From the cell containing the given text, extract its center point as [X, Y] coordinate. 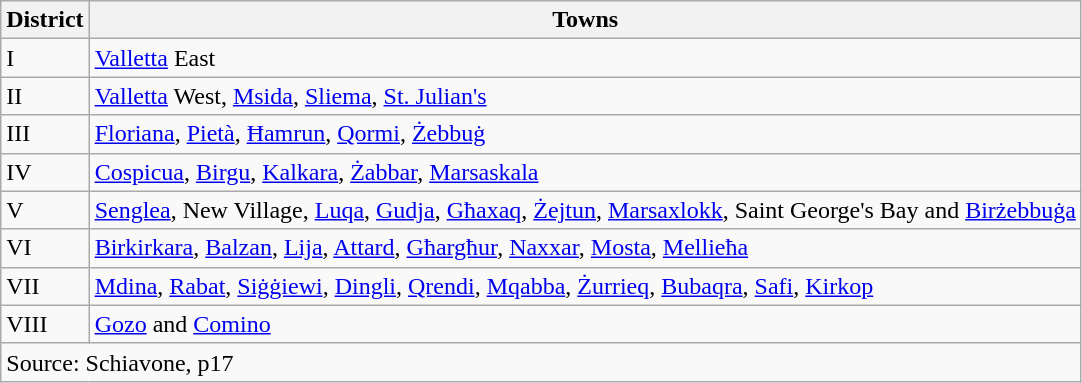
Valletta East [585, 58]
Gozo and Comino [585, 324]
VIII [45, 324]
IV [45, 172]
Floriana, Pietà, Ħamrun, Qormi, Żebbuġ [585, 134]
Senglea, New Village, Luqa, Gudja, Għaxaq, Żejtun, Marsaxlokk, Saint George's Bay and Birżebbuġa [585, 210]
V [45, 210]
Valletta West, Msida, Sliema, St. Julian's [585, 96]
VII [45, 286]
I [45, 58]
Source: Schiavone, p17 [542, 362]
Mdina, Rabat, Siġġiewi, Dingli, Qrendi, Mqabba, Żurrieq, Bubaqra, Safi, Kirkop [585, 286]
Birkirkara, Balzan, Lija, Attard, Għargħur, Naxxar, Mosta, Mellieħa [585, 248]
District [45, 20]
Cospicua, Birgu, Kalkara, Żabbar, Marsaskala [585, 172]
Towns [585, 20]
VI [45, 248]
II [45, 96]
III [45, 134]
